Extract the (X, Y) coordinate from the center of the cell holding the provided text.  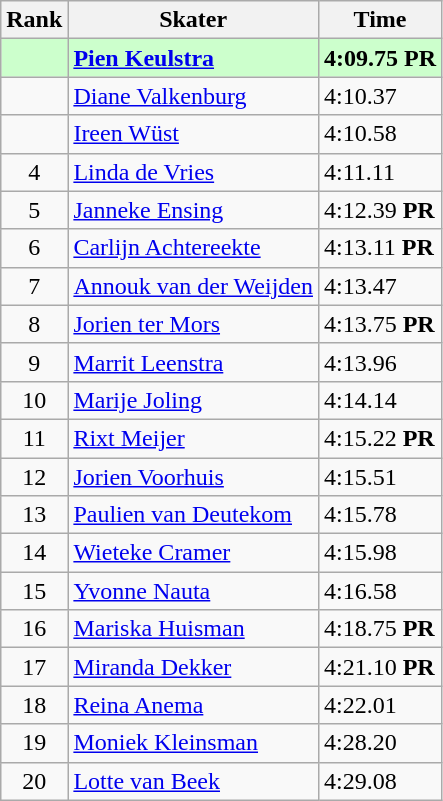
Janneke Ensing (194, 210)
4:14.14 (380, 400)
Moniek Kleinsman (194, 743)
4:13.96 (380, 362)
4:29.08 (380, 781)
Rank (34, 20)
Lotte van Beek (194, 781)
Skater (194, 20)
4:12.39 PR (380, 210)
12 (34, 477)
4 (34, 172)
Diane Valkenburg (194, 96)
7 (34, 286)
20 (34, 781)
4:13.11 PR (380, 248)
14 (34, 553)
4:18.75 PR (380, 629)
8 (34, 324)
Paulien van Deutekom (194, 515)
Rixt Meijer (194, 438)
4:13.75 PR (380, 324)
Linda de Vries (194, 172)
16 (34, 629)
Marrit Leenstra (194, 362)
4:13.47 (380, 286)
6 (34, 248)
Annouk van der Weijden (194, 286)
5 (34, 210)
18 (34, 705)
17 (34, 667)
4:15.78 (380, 515)
4:16.58 (380, 591)
4:22.01 (380, 705)
15 (34, 591)
Reina Anema (194, 705)
Marije Joling (194, 400)
Time (380, 20)
Wieteke Cramer (194, 553)
4:10.58 (380, 134)
Carlijn Achtereekte (194, 248)
4:11.11 (380, 172)
Pien Keulstra (194, 58)
13 (34, 515)
4:28.20 (380, 743)
4:15.98 (380, 553)
9 (34, 362)
4:09.75 PR (380, 58)
Jorien Voorhuis (194, 477)
4:21.10 PR (380, 667)
4:10.37 (380, 96)
Mariska Huisman (194, 629)
4:15.51 (380, 477)
10 (34, 400)
19 (34, 743)
Miranda Dekker (194, 667)
Yvonne Nauta (194, 591)
11 (34, 438)
4:15.22 PR (380, 438)
Ireen Wüst (194, 134)
Jorien ter Mors (194, 324)
